Output the [X, Y] coordinate of the center of the cell containing the given text.  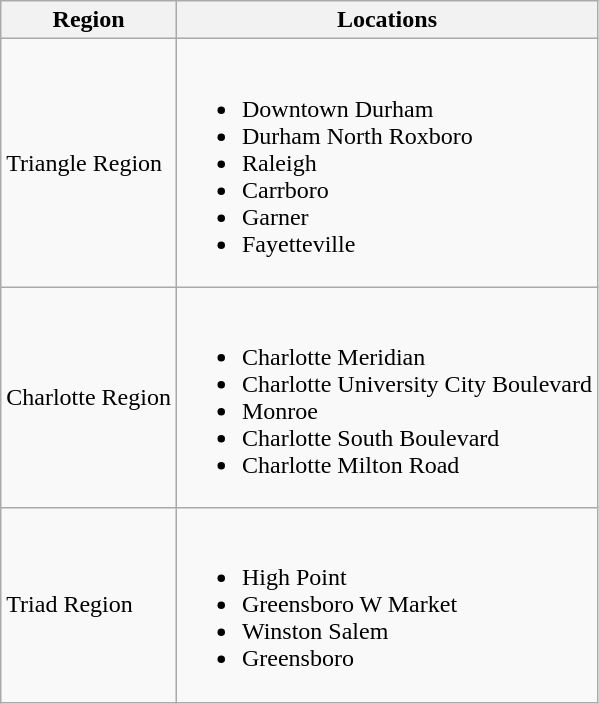
High PointGreensboro W MarketWinston SalemGreensboro [386, 605]
Charlotte Region [89, 398]
Downtown DurhamDurham North RoxboroRaleighCarrboroGarnerFayetteville [386, 163]
Region [89, 20]
Triad Region [89, 605]
Charlotte MeridianCharlotte University City BoulevardMonroeCharlotte South BoulevardCharlotte Milton Road [386, 398]
Locations [386, 20]
Triangle Region [89, 163]
